Search for the cell housing the specified text and yield its (X, Y) center coordinate. 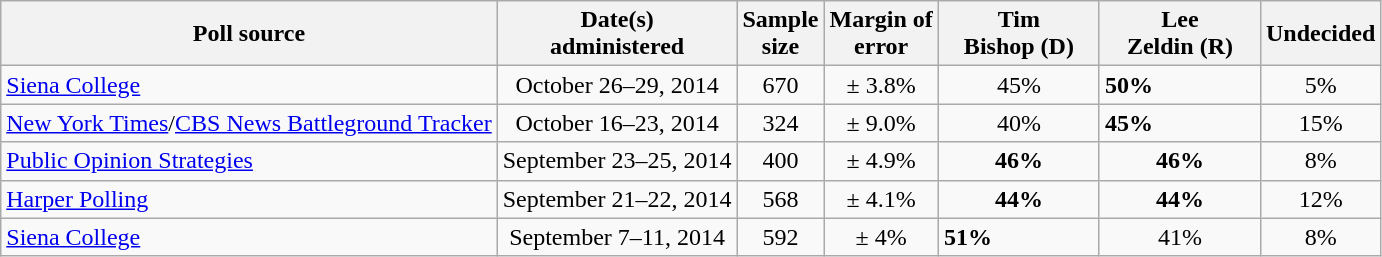
± 4.9% (881, 161)
October 16–23, 2014 (617, 123)
Poll source (249, 34)
Public Opinion Strategies (249, 161)
41% (1180, 237)
September 21–22, 2014 (617, 199)
12% (1320, 199)
TimBishop (D) (1018, 34)
LeeZeldin (R) (1180, 34)
Date(s)administered (617, 34)
324 (780, 123)
5% (1320, 85)
592 (780, 237)
Margin oferror (881, 34)
40% (1018, 123)
October 26–29, 2014 (617, 85)
± 9.0% (881, 123)
Samplesize (780, 34)
September 7–11, 2014 (617, 237)
± 3.8% (881, 85)
± 4.1% (881, 199)
New York Times/CBS News Battleground Tracker (249, 123)
50% (1180, 85)
400 (780, 161)
Undecided (1320, 34)
15% (1320, 123)
± 4% (881, 237)
568 (780, 199)
September 23–25, 2014 (617, 161)
Harper Polling (249, 199)
670 (780, 85)
51% (1018, 237)
